Extract the (X, Y) coordinate from the center of the cell holding the provided text.  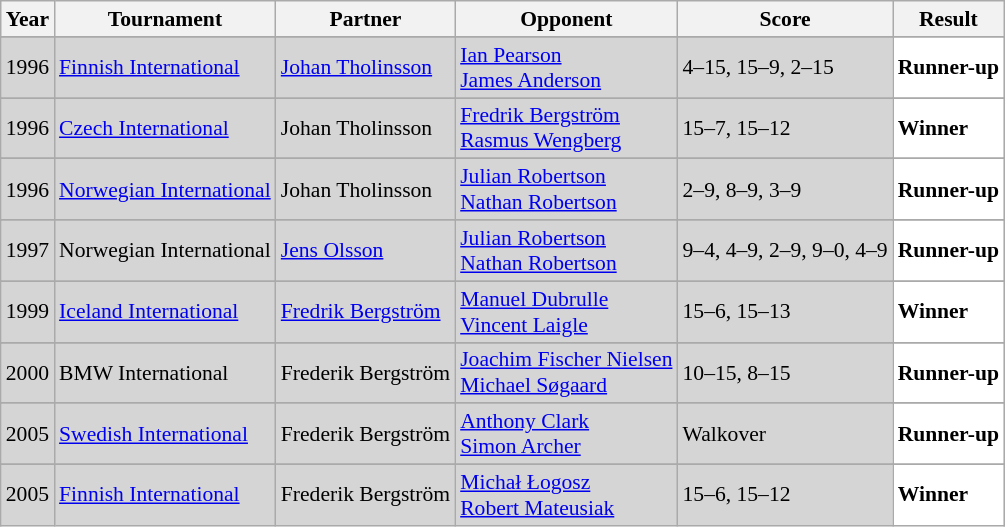
9–4, 4–9, 2–9, 9–0, 4–9 (786, 250)
Tournament (165, 19)
Walkover (786, 434)
10–15, 8–15 (786, 372)
2000 (28, 372)
BMW International (165, 372)
4–15, 15–9, 2–15 (786, 68)
Czech International (165, 128)
15–6, 15–13 (786, 312)
Result (948, 19)
Anthony Clark Simon Archer (566, 434)
Swedish International (165, 434)
Year (28, 19)
Opponent (566, 19)
Ian Pearson James Anderson (566, 68)
2–9, 8–9, 3–9 (786, 190)
Iceland International (165, 312)
Fredrik Bergström Rasmus Wengberg (566, 128)
Score (786, 19)
Joachim Fischer Nielsen Michael Søgaard (566, 372)
15–7, 15–12 (786, 128)
Michał Łogosz Robert Mateusiak (566, 496)
Fredrik Bergström (366, 312)
1999 (28, 312)
Jens Olsson (366, 250)
Partner (366, 19)
1997 (28, 250)
15–6, 15–12 (786, 496)
Manuel Dubrulle Vincent Laigle (566, 312)
